Locate the cell with the specified text and output its (X, Y) center coordinate. 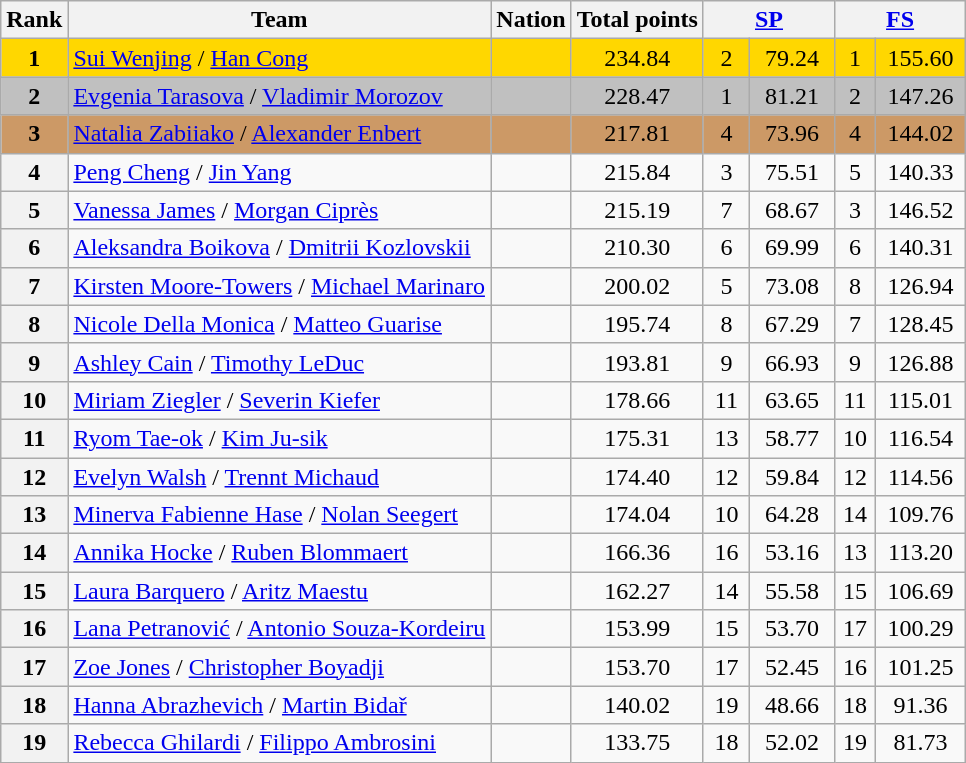
153.99 (637, 629)
153.70 (637, 667)
113.20 (921, 553)
234.84 (637, 58)
195.74 (637, 324)
109.76 (921, 515)
140.02 (637, 705)
52.02 (792, 743)
66.93 (792, 362)
Miriam Ziegler / Severin Kiefer (280, 400)
193.81 (637, 362)
68.67 (792, 210)
48.66 (792, 705)
Nation (531, 20)
174.40 (637, 477)
215.19 (637, 210)
147.26 (921, 96)
67.29 (792, 324)
59.84 (792, 477)
140.33 (921, 172)
Annika Hocke / Ruben Blommaert (280, 553)
58.77 (792, 438)
FS (900, 20)
Laura Barquero / Aritz Maestu (280, 591)
Minerva Fabienne Hase / Nolan Seegert (280, 515)
166.36 (637, 553)
Aleksandra Boikova / Dmitrii Kozlovskii (280, 248)
215.84 (637, 172)
Total points (637, 20)
116.54 (921, 438)
Nicole Della Monica / Matteo Guarise (280, 324)
Zoe Jones / Christopher Boyadji (280, 667)
210.30 (637, 248)
Ashley Cain / Timothy LeDuc (280, 362)
52.45 (792, 667)
217.81 (637, 134)
Sui Wenjing / Han Cong (280, 58)
73.96 (792, 134)
126.94 (921, 286)
81.21 (792, 96)
Vanessa James / Morgan Ciprès (280, 210)
53.70 (792, 629)
146.52 (921, 210)
Ryom Tae-ok / Kim Ju-sik (280, 438)
115.01 (921, 400)
128.45 (921, 324)
55.58 (792, 591)
Rebecca Ghilardi / Filippo Ambrosini (280, 743)
81.73 (921, 743)
Team (280, 20)
144.02 (921, 134)
106.69 (921, 591)
175.31 (637, 438)
69.99 (792, 248)
91.36 (921, 705)
Kirsten Moore-Towers / Michael Marinaro (280, 286)
64.28 (792, 515)
79.24 (792, 58)
228.47 (637, 96)
SP (768, 20)
126.88 (921, 362)
Lana Petranović / Antonio Souza-Kordeiru (280, 629)
162.27 (637, 591)
101.25 (921, 667)
Peng Cheng / Jin Yang (280, 172)
155.60 (921, 58)
Evelyn Walsh / Trennt Michaud (280, 477)
53.16 (792, 553)
114.56 (921, 477)
75.51 (792, 172)
Hanna Abrazhevich / Martin Bidař (280, 705)
Rank (34, 20)
63.65 (792, 400)
73.08 (792, 286)
133.75 (637, 743)
174.04 (637, 515)
200.02 (637, 286)
Evgenia Tarasova / Vladimir Morozov (280, 96)
178.66 (637, 400)
Natalia Zabiiako / Alexander Enbert (280, 134)
140.31 (921, 248)
100.29 (921, 629)
